From the cell containing the given text, extract its center point as (x, y) coordinate. 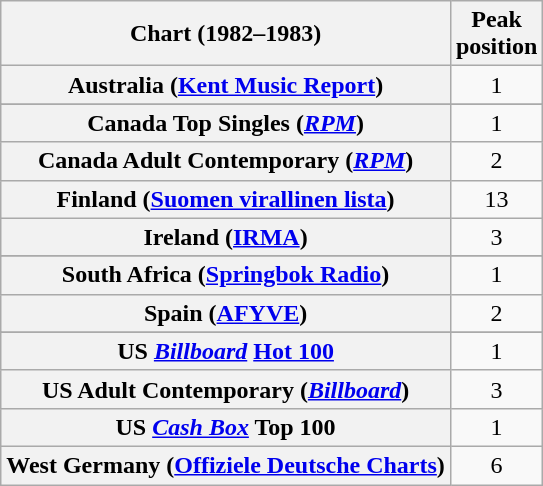
Spain (AFYVE) (226, 313)
Peakposition (496, 34)
Ireland (IRMA) (226, 237)
Canada Top Singles (RPM) (226, 123)
13 (496, 199)
US Billboard Hot 100 (226, 351)
Finland (Suomen virallinen lista) (226, 199)
West Germany (Offiziele Deutsche Charts) (226, 465)
US Cash Box Top 100 (226, 427)
Australia (Kent Music Report) (226, 85)
6 (496, 465)
South Africa (Springbok Radio) (226, 275)
Canada Adult Contemporary (RPM) (226, 161)
US Adult Contemporary (Billboard) (226, 389)
Chart (1982–1983) (226, 34)
